Return (X, Y) of the center of cell containing provided text 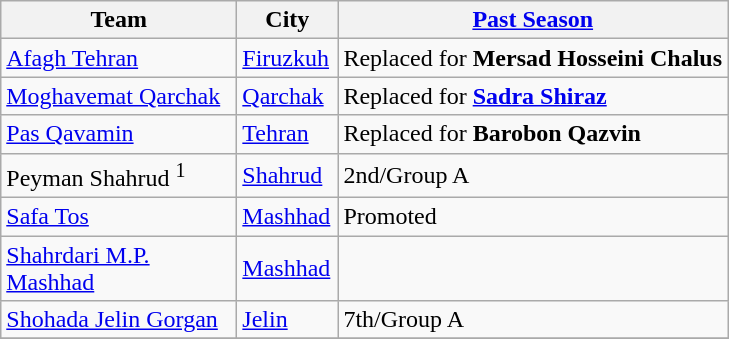
Qarchak (288, 96)
Afagh Tehran (119, 58)
Shahrdari M.P. Mashhad (119, 268)
Shohada Jelin Gorgan (119, 320)
Replaced for Mersad Hosseini Chalus (533, 58)
Moghavemat Qarchak (119, 96)
Jelin (288, 320)
Tehran (288, 134)
Team (119, 20)
City (288, 20)
Peyman Shahrud 1 (119, 176)
Firuzkuh (288, 58)
Promoted (533, 217)
2nd/Group A (533, 176)
Pas Qavamin (119, 134)
Replaced for Sadra Shiraz (533, 96)
Safa Tos (119, 217)
7th/Group A (533, 320)
Replaced for Barobon Qazvin (533, 134)
Shahrud (288, 176)
Past Season (533, 20)
